Locate the cell with the specified text and output its (X, Y) center coordinate. 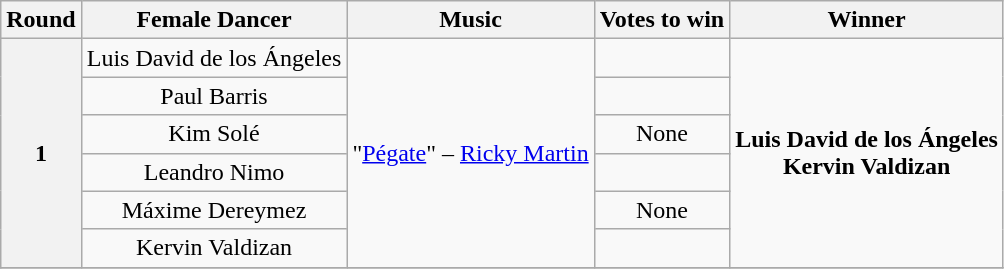
Luis David de los Ángeles (214, 58)
Leandro Nimo (214, 172)
Kervin Valdizan (214, 248)
Round (41, 20)
Winner (867, 20)
Paul Barris (214, 96)
Votes to win (662, 20)
1 (41, 153)
Music (470, 20)
Kim Solé (214, 134)
Female Dancer (214, 20)
Luis David de los ÁngelesKervin Valdizan (867, 153)
"Pégate" – Ricky Martin (470, 153)
Máxime Dereymez (214, 210)
